Locate the cell with the specified text and output its (X, Y) center coordinate. 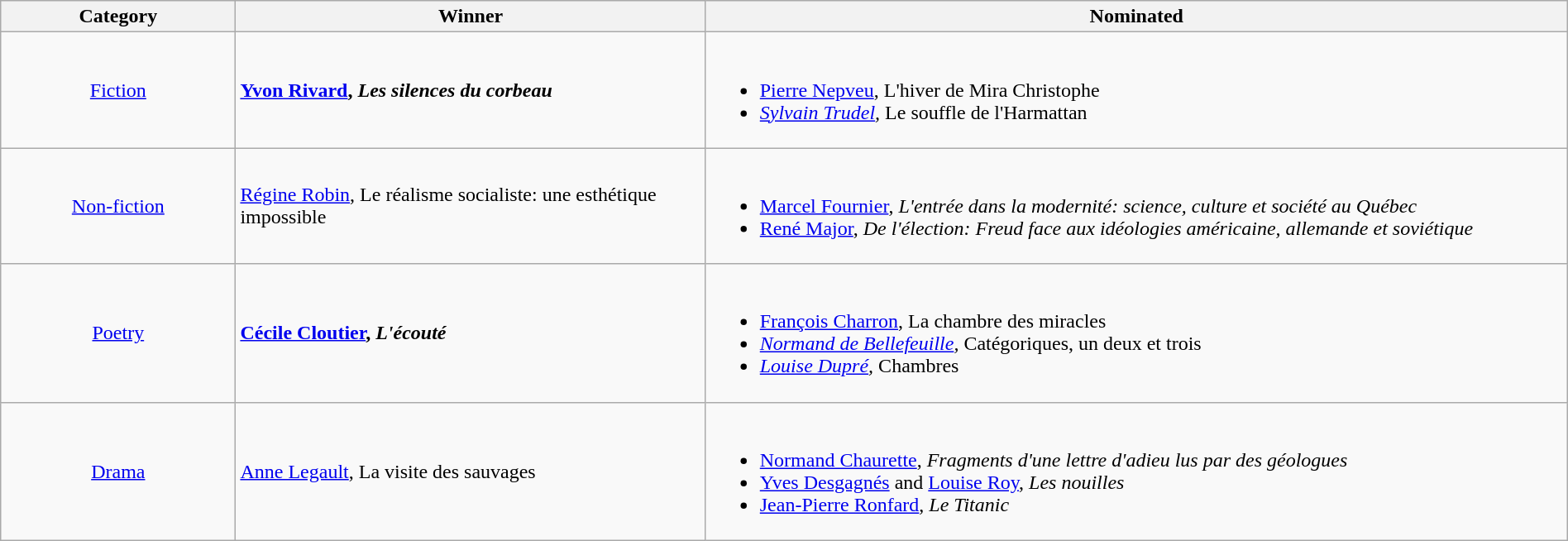
Nominated (1136, 17)
Anne Legault, La visite des sauvages (471, 472)
Drama (118, 472)
Winner (471, 17)
Poetry (118, 333)
Non-fiction (118, 206)
François Charron, La chambre des miraclesNormand de Bellefeuille, Catégoriques, un deux et troisLouise Dupré, Chambres (1136, 333)
Yvon Rivard, Les silences du corbeau (471, 90)
Pierre Nepveu, L'hiver de Mira ChristopheSylvain Trudel, Le souffle de l'Harmattan (1136, 90)
Normand Chaurette, Fragments d'une lettre d'adieu lus par des géologuesYves Desgagnés and Louise Roy, Les nouillesJean-Pierre Ronfard, Le Titanic (1136, 472)
Fiction (118, 90)
Cécile Cloutier, L'écouté (471, 333)
Régine Robin, Le réalisme socialiste: une esthétique impossible (471, 206)
Category (118, 17)
